Locate the cell with the specified text and output its [X, Y] center coordinate. 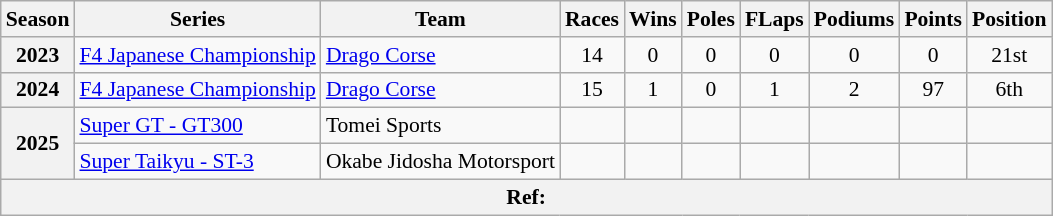
Poles [711, 19]
Super GT - GT300 [197, 126]
Wins [653, 19]
15 [592, 90]
97 [933, 90]
FLaps [774, 19]
Season [38, 19]
2023 [38, 55]
Team [440, 19]
2024 [38, 90]
21st [1009, 55]
Series [197, 19]
Races [592, 19]
Tomei Sports [440, 126]
Super Taikyu - ST-3 [197, 162]
Podiums [854, 19]
2025 [38, 144]
Ref: [526, 197]
14 [592, 55]
2 [854, 90]
Okabe Jidosha Motorsport [440, 162]
Points [933, 19]
Position [1009, 19]
6th [1009, 90]
